Return (X, Y) of the center of cell containing provided text 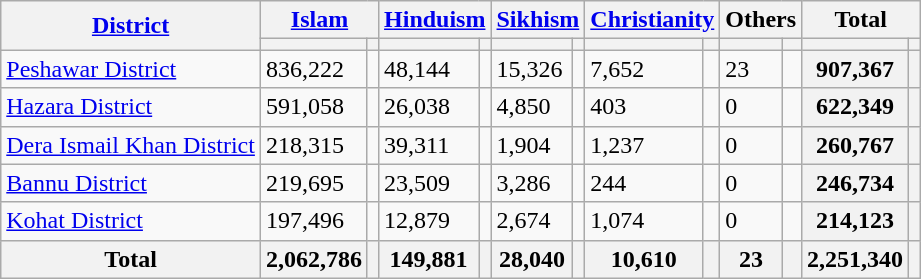
622,349 (856, 107)
219,695 (314, 183)
3,286 (532, 183)
218,315 (314, 145)
1,074 (644, 221)
Peshawar District (131, 69)
1,904 (532, 145)
Christianity (652, 20)
Others (761, 20)
246,734 (856, 183)
26,038 (429, 107)
48,144 (429, 69)
10,610 (644, 259)
149,881 (429, 259)
2,062,786 (314, 259)
836,222 (314, 69)
15,326 (532, 69)
28,040 (532, 259)
Dera Ismail Khan District (131, 145)
7,652 (644, 69)
260,767 (856, 145)
Hinduism (435, 20)
23,509 (429, 183)
Kohat District (131, 221)
2,674 (532, 221)
4,850 (532, 107)
Bannu District (131, 183)
2,251,340 (856, 259)
District (131, 26)
12,879 (429, 221)
244 (644, 183)
1,237 (644, 145)
214,123 (856, 221)
197,496 (314, 221)
907,367 (856, 69)
591,058 (314, 107)
Hazara District (131, 107)
403 (644, 107)
Islam (319, 20)
39,311 (429, 145)
Sikhism (538, 20)
